Pinpoint the cell where the given text exists, returning its [X, Y] midpoint coordinate. 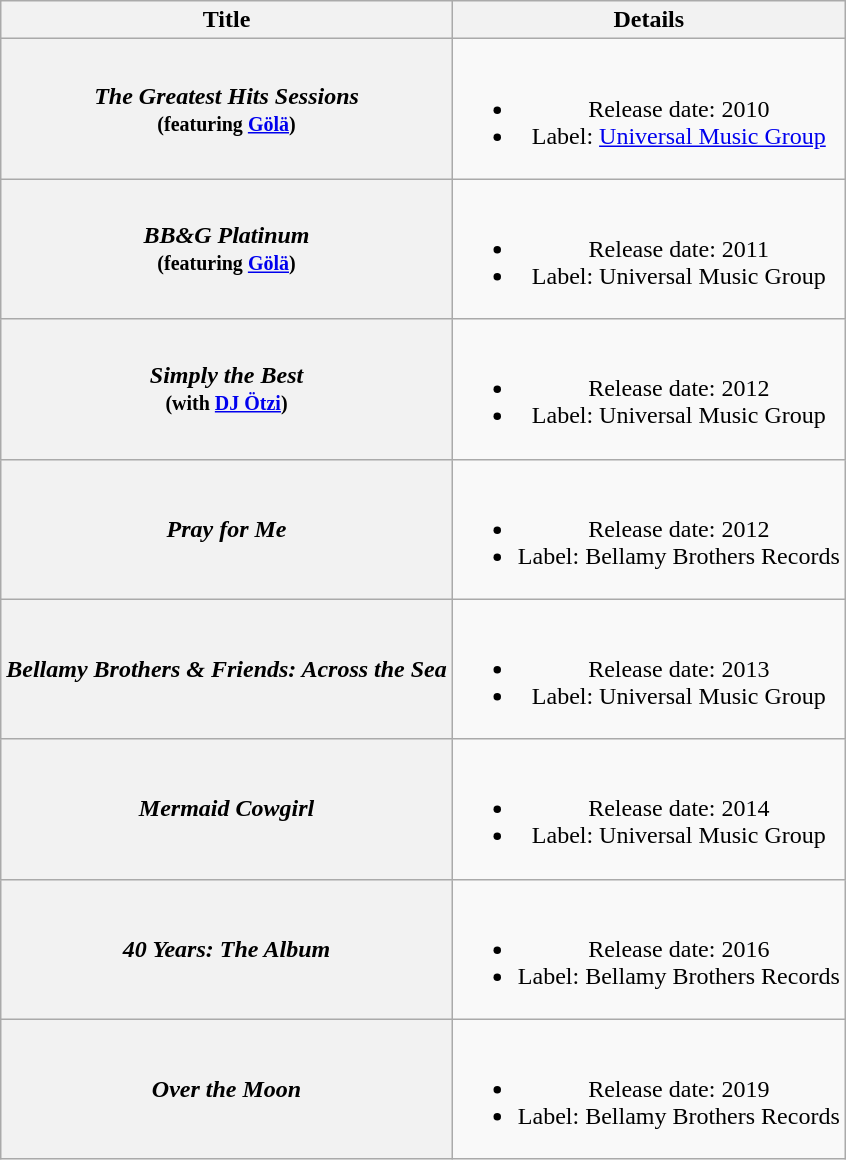
Release date: 2011Label: Universal Music Group [648, 249]
Title [227, 20]
Pray for Me [227, 529]
Release date: 2019Label: Bellamy Brothers Records [648, 1089]
Simply the Best(with DJ Ötzi) [227, 389]
Release date: 2012Label: Universal Music Group [648, 389]
40 Years: The Album [227, 949]
The Greatest Hits Sessions(featuring Gölä) [227, 109]
Release date: 2016Label: Bellamy Brothers Records [648, 949]
Over the Moon [227, 1089]
Release date: 2013Label: Universal Music Group [648, 669]
Release date: 2010Label: Universal Music Group [648, 109]
Details [648, 20]
Mermaid Cowgirl [227, 809]
Bellamy Brothers & Friends: Across the Sea [227, 669]
Release date: 2014Label: Universal Music Group [648, 809]
BB&G Platinum(featuring Gölä) [227, 249]
Release date: 2012Label: Bellamy Brothers Records [648, 529]
